Provide the [x, y] coordinate of the cell's center where the given text is located.  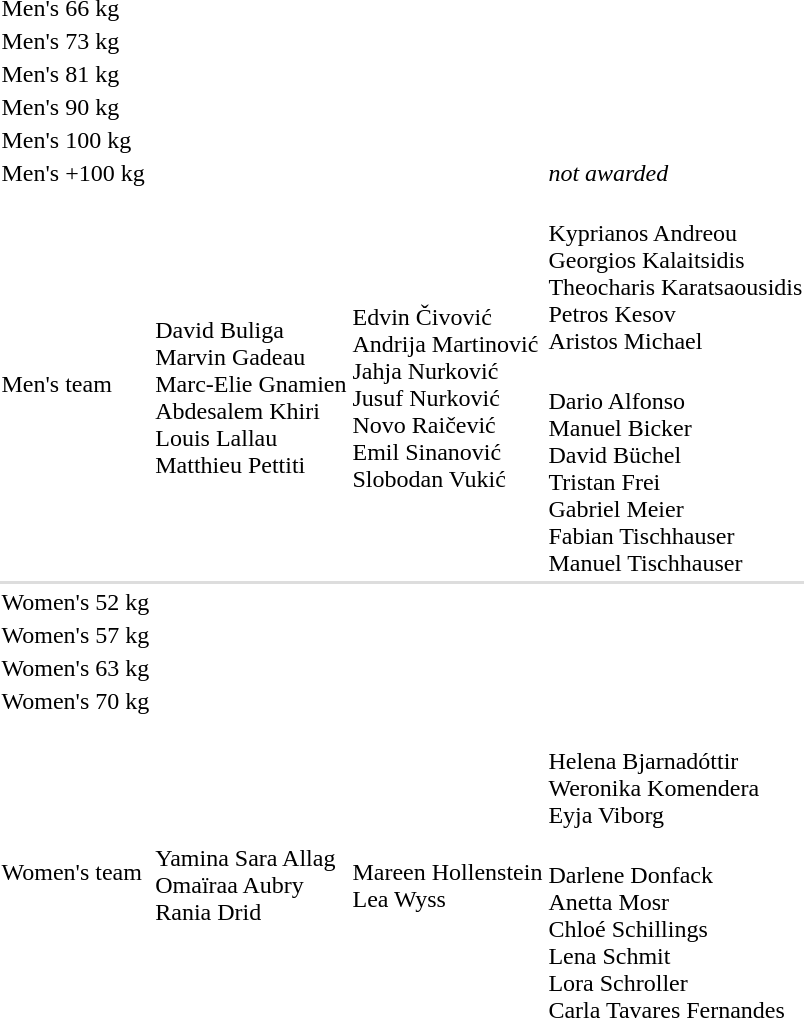
Edvin ČivovićAndrija MartinovićJahja NurkovićJusuf NurkovićNovo RaičevićEmil SinanovićSlobodan Vukić [448, 384]
Women's 70 kg [76, 701]
Dario AlfonsoManuel BickerDavid BüchelTristan FreiGabriel MeierFabian TischhauserManuel Tischhauser [676, 468]
Men's 73 kg [76, 41]
Women's 57 kg [76, 635]
David BuligaMarvin GadeauMarc-Elie GnamienAbdesalem KhiriLouis LallauMatthieu Pettiti [251, 384]
Men's team [76, 384]
Helena BjarnadóttirWeronika KomenderaEyja Viborg [676, 774]
Men's 90 kg [76, 107]
Women's 52 kg [76, 602]
Kyprianos AndreouGeorgios KalaitsidisTheocharis KaratsaousidisPetros KesovAristos Michael [676, 274]
Men's +100 kg [76, 173]
Women's 63 kg [76, 668]
not awarded [676, 173]
Men's 100 kg [76, 140]
Men's 81 kg [76, 74]
